Return the (X, Y) coordinate for the center point of the cell that contains the specified text.  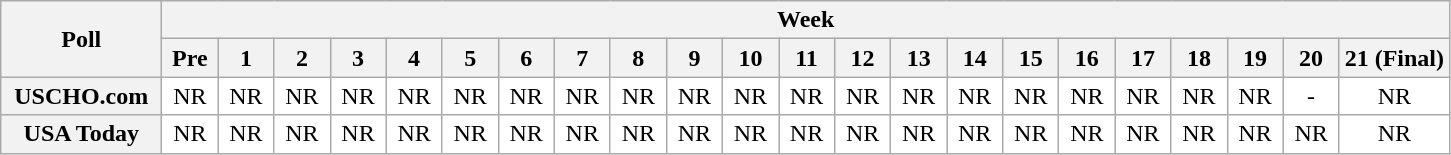
13 (919, 58)
USCHO.com (82, 96)
15 (1031, 58)
12 (863, 58)
9 (694, 58)
21 (Final) (1394, 58)
- (1311, 96)
2 (302, 58)
USA Today (82, 134)
10 (750, 58)
8 (638, 58)
Pre (190, 58)
17 (1143, 58)
Poll (82, 39)
20 (1311, 58)
4 (414, 58)
7 (582, 58)
19 (1255, 58)
5 (470, 58)
1 (246, 58)
14 (975, 58)
18 (1199, 58)
Week (806, 20)
16 (1087, 58)
11 (806, 58)
3 (358, 58)
6 (526, 58)
